Provide the [x, y] coordinate of the cell's center where the given text is located.  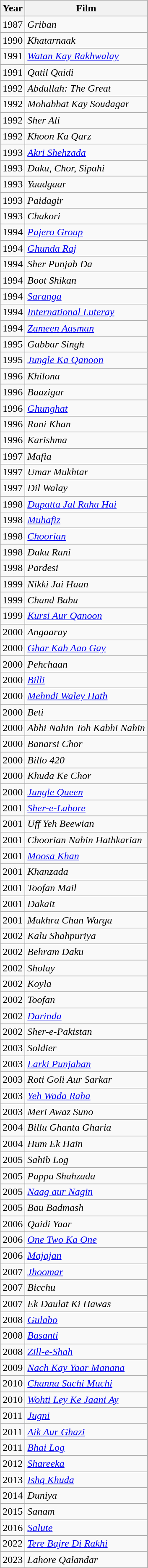
Bicchu [86, 1288]
Pehchaan [86, 664]
Griban [86, 24]
Yaadgaar [86, 184]
Tere Bajre Di Rakhi [86, 1544]
Pardesi [86, 568]
Umar Mukhtar [86, 472]
Kalu Shahpuriya [86, 936]
One Two Ka One [86, 1240]
Behram Daku [86, 952]
Dupatta Jal Raha Hai [86, 504]
Khatarnaak [86, 40]
Khuda Ke Chor [86, 776]
Larki Punjaban [86, 1064]
Billu Ghanta Gharia [86, 1128]
Qaidi Yaar [86, 1224]
2016 [13, 1528]
Koyla [86, 984]
2012 [13, 1463]
Saranga [86, 296]
Abhi Nahin Toh Kabhi Nahin [86, 728]
Sher Punjab Da [86, 264]
Hum Ek Hain [86, 1144]
Basanti [86, 1336]
Gabbar Singh [86, 344]
Khoon Ka Qarz [86, 136]
Jugni [86, 1415]
2022 [13, 1544]
Beti [86, 712]
2023 [13, 1560]
Gulabo [86, 1320]
Meri Awaz Suno [86, 1112]
2015 [13, 1512]
Daku, Chor, Sipahi [86, 168]
Abdullah: The Great [86, 88]
Wohti Ley Ke Jaani Ay [86, 1400]
Jungle Ka Qanoon [86, 360]
Yeh Wada Raha [86, 1096]
Chand Babu [86, 600]
Sholay [86, 968]
Karishma [86, 440]
Bhai Log [86, 1447]
International Luteray [86, 312]
1987 [13, 24]
Daku Rani [86, 552]
Sahib Log [86, 1160]
Jhoomar [86, 1272]
Chakori [86, 216]
Jungle Queen [86, 792]
Channa Sachi Muchi [86, 1384]
Salute [86, 1528]
Qatil Qaidi [86, 72]
Film [86, 8]
Ek Daulat Ki Hawas [86, 1304]
Roti Goli Aur Sarkar [86, 1080]
Billo 420 [86, 760]
Nikki Jai Haan [86, 584]
Billi [86, 680]
2013 [13, 1479]
Baazigar [86, 392]
Sher Ali [86, 120]
Uff Yeh Beewian [86, 824]
Mehndi Waley Hath [86, 696]
Khilona [86, 376]
Darinda [86, 1016]
Dakait [86, 904]
Dil Walay [86, 488]
Paidagir [86, 200]
Angaaray [86, 632]
Mohabbat Kay Soudagar [86, 104]
Sher-e-Pakistan [86, 1032]
Soldier [86, 1048]
Sanam [86, 1512]
Rani Khan [86, 424]
Ghunda Raj [86, 248]
Ishq Khuda [86, 1479]
Watan Kay Rakhwalay [86, 56]
Zill-e-Shah [86, 1352]
Boot Shikan [86, 280]
1990 [13, 40]
2014 [13, 1496]
Choorian [86, 536]
Choorian Nahin Hathkarian [86, 840]
Kursi Aur Qanoon [86, 616]
Duniya [86, 1496]
Pappu Shahzada [86, 1176]
Toofan [86, 1000]
Nach Kay Yaar Manana [86, 1368]
Sher-e-Lahore [86, 808]
Toofan Mail [86, 888]
Lahore Qalandar [86, 1560]
Year [13, 8]
Shareeka [86, 1463]
Pajero Group [86, 232]
Naag aur Nagin [86, 1192]
Zameen Aasman [86, 328]
Khanzada [86, 872]
Ghunghat [86, 408]
2009 [13, 1368]
Aik Aur Ghazi [86, 1431]
Bau Badmash [86, 1208]
Ghar Kab Aao Gay [86, 648]
Majajan [86, 1256]
Mafia [86, 456]
Banarsi Chor [86, 744]
Moosa Khan [86, 856]
Mukhra Chan Warga [86, 920]
Akri Shehzada [86, 152]
Muhafiz [86, 520]
